Determine the (x, y) coordinate at the center of the cell enclosing the given text.  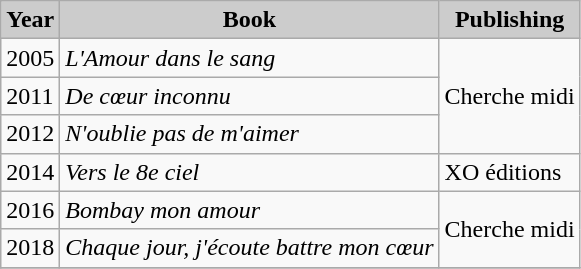
Chaque jour, j'écoute battre mon cœur (250, 248)
Book (250, 20)
Vers le 8e ciel (250, 172)
XO éditions (510, 172)
2011 (30, 96)
De cœur inconnu (250, 96)
2012 (30, 134)
Bombay mon amour (250, 210)
Year (30, 20)
Publishing (510, 20)
N'oublie pas de m'aimer (250, 134)
2005 (30, 58)
2014 (30, 172)
2016 (30, 210)
2018 (30, 248)
L'Amour dans le sang (250, 58)
